Return the (x, y) coordinate for the center point of the cell that contains the specified text.  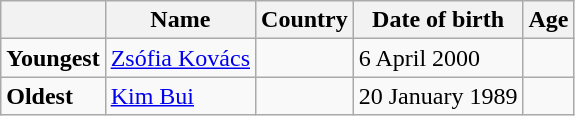
Zsófia Kovács (180, 58)
Name (180, 20)
Youngest (53, 58)
Age (548, 20)
20 January 1989 (438, 96)
Country (305, 20)
Date of birth (438, 20)
6 April 2000 (438, 58)
Oldest (53, 96)
Kim Bui (180, 96)
